From the cell containing the given text, extract its center point as (x, y) coordinate. 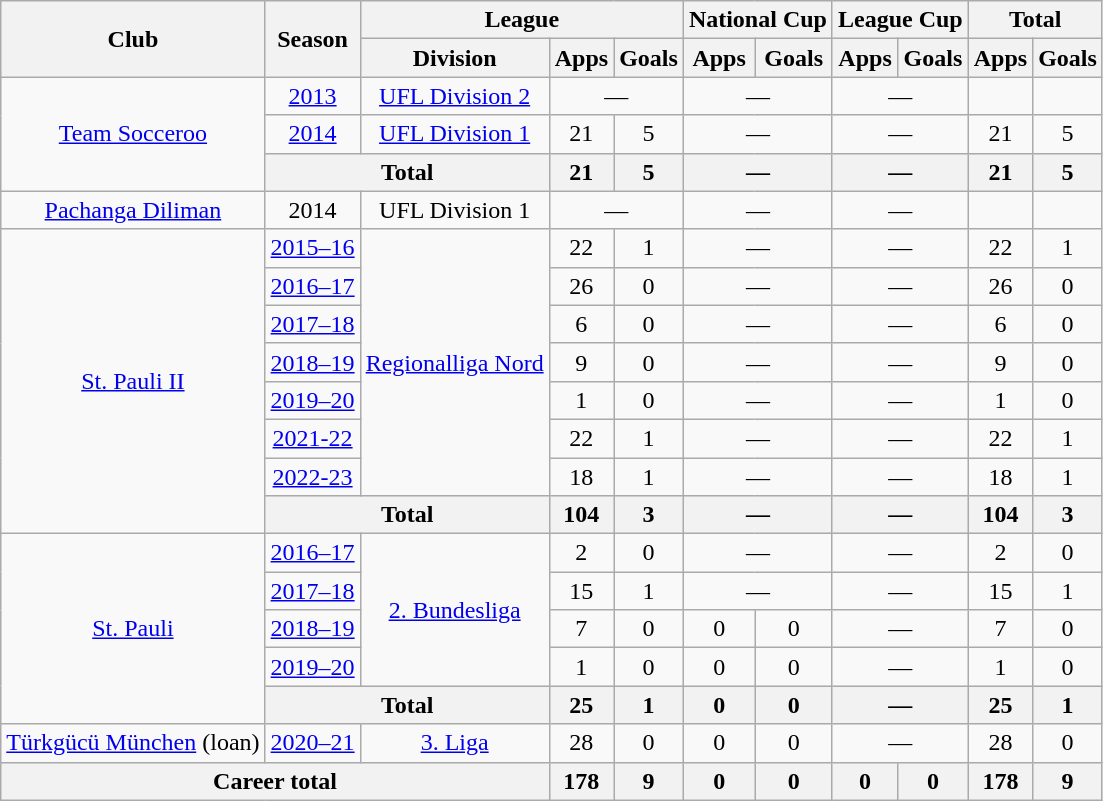
Pachanga Diliman (133, 210)
Club (133, 39)
2020–21 (312, 743)
Season (312, 39)
2021-22 (312, 438)
2. Bundesliga (454, 610)
League Cup (900, 20)
2022-23 (312, 477)
3. Liga (454, 743)
St. Pauli II (133, 381)
Türkgücü München (loan) (133, 743)
Regionalliga Nord (454, 362)
2013 (312, 96)
Career total (275, 781)
Division (454, 58)
Team Socceroo (133, 134)
UFL Division 2 (454, 96)
League (522, 20)
St. Pauli (133, 629)
2015–16 (312, 248)
National Cup (758, 20)
